Identify which cell holds the provided text, then report its (X, Y) central coordinate. 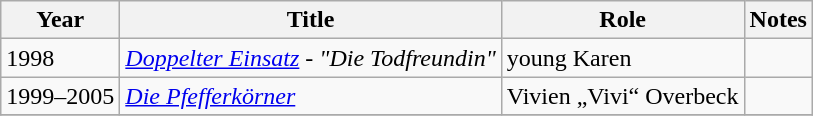
Year (60, 20)
Title (310, 20)
Doppelter Einsatz - "Die Todfreundin" (310, 58)
Role (622, 20)
1999–2005 (60, 96)
Die Pfefferkörner (310, 96)
young Karen (622, 58)
Notes (778, 20)
Vivien „Vivi“ Overbeck (622, 96)
1998 (60, 58)
